Scan for the cell matching the given text and deliver its (X, Y) coordinate at center. 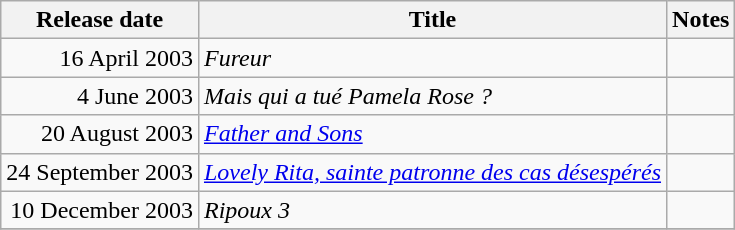
Release date (100, 20)
Father and Sons (432, 134)
Title (432, 20)
Notes (701, 20)
10 December 2003 (100, 210)
4 June 2003 (100, 96)
24 September 2003 (100, 172)
Mais qui a tué Pamela Rose ? (432, 96)
Fureur (432, 58)
Ripoux 3 (432, 210)
20 August 2003 (100, 134)
Lovely Rita, sainte patronne des cas désespérés (432, 172)
16 April 2003 (100, 58)
